Capture the cell that displays the provided text and extract its [x, y] central coordinate. 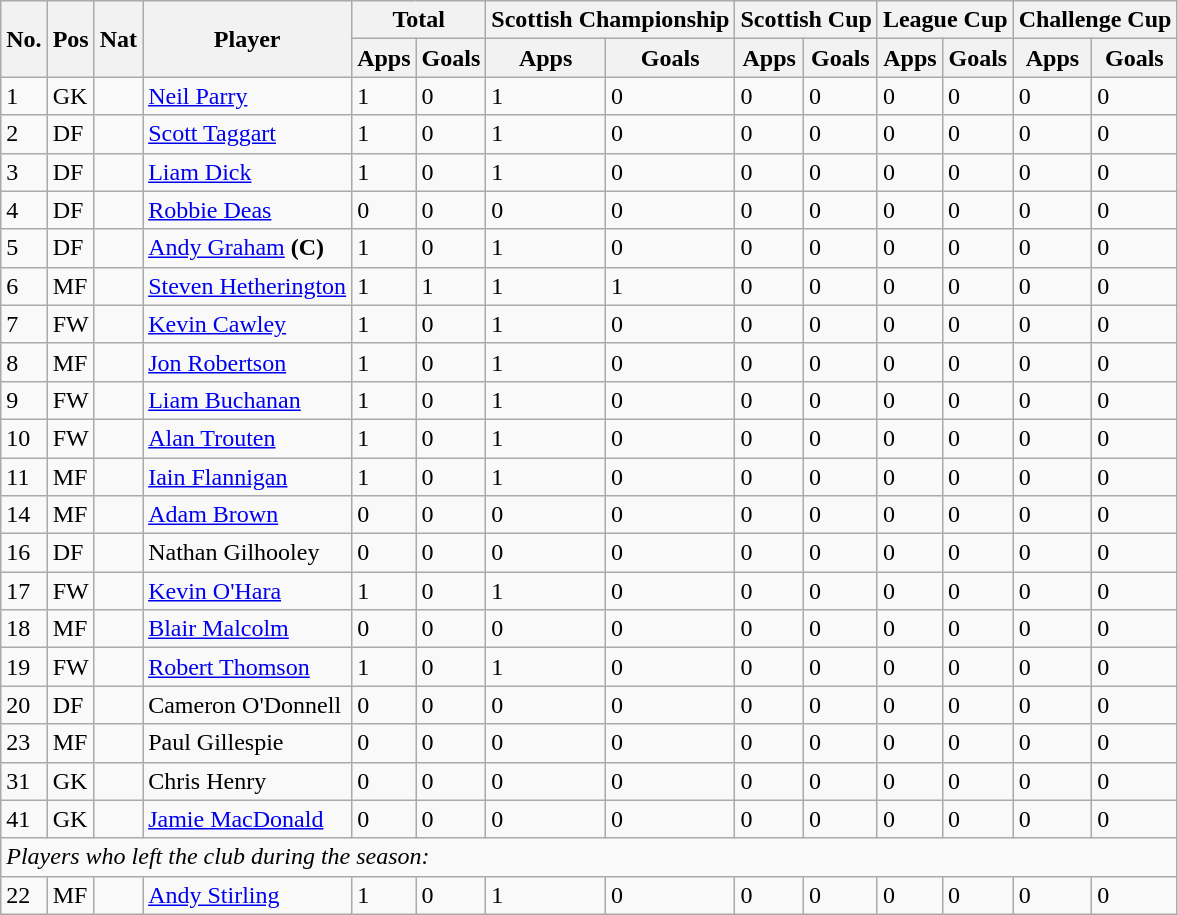
20 [24, 705]
Robert Thomson [248, 667]
Blair Malcolm [248, 629]
19 [24, 667]
Nat [118, 39]
Scott Taggart [248, 134]
Players who left the club during the season: [589, 857]
Liam Buchanan [248, 400]
Liam Dick [248, 172]
Alan Trouten [248, 438]
7 [24, 324]
Andy Graham (C) [248, 248]
9 [24, 400]
23 [24, 743]
Nathan Gilhooley [248, 553]
16 [24, 553]
Total [419, 20]
Neil Parry [248, 96]
Pos [70, 39]
Steven Hetherington [248, 286]
6 [24, 286]
31 [24, 781]
17 [24, 591]
Paul Gillespie [248, 743]
5 [24, 248]
22 [24, 895]
10 [24, 438]
League Cup [945, 20]
No. [24, 39]
Iain Flannigan [248, 477]
Player [248, 39]
41 [24, 819]
3 [24, 172]
Challenge Cup [1095, 20]
14 [24, 515]
Cameron O'Donnell [248, 705]
4 [24, 210]
18 [24, 629]
Jon Robertson [248, 362]
2 [24, 134]
Jamie MacDonald [248, 819]
Scottish Championship [610, 20]
11 [24, 477]
Kevin Cawley [248, 324]
Chris Henry [248, 781]
Scottish Cup [806, 20]
Adam Brown [248, 515]
Andy Stirling [248, 895]
Kevin O'Hara [248, 591]
Robbie Deas [248, 210]
8 [24, 362]
